Find where the given text appears and provide that cell's center as (x, y) coordinate. 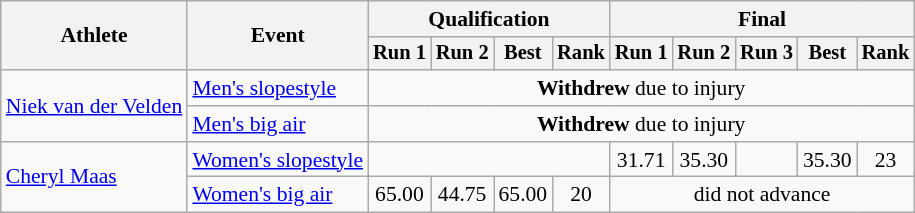
did not advance (762, 195)
Men's slopestyle (278, 88)
23 (886, 160)
31.71 (642, 160)
Run 3 (766, 54)
44.75 (462, 195)
Athlete (94, 36)
Women's slopestyle (278, 160)
20 (581, 195)
Women's big air (278, 195)
Final (762, 19)
Qualification (489, 19)
Men's big air (278, 124)
Niek van der Velden (94, 106)
Event (278, 36)
Cheryl Maas (94, 178)
